Extract the [X, Y] coordinate from the center of the cell holding the provided text.  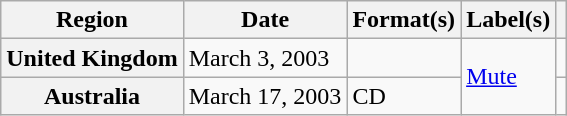
United Kingdom [92, 58]
Format(s) [404, 20]
Mute [508, 77]
March 3, 2003 [265, 58]
CD [404, 96]
March 17, 2003 [265, 96]
Label(s) [508, 20]
Australia [92, 96]
Region [92, 20]
Date [265, 20]
